Return the [x, y] coordinate for the center point of the cell that contains the specified text.  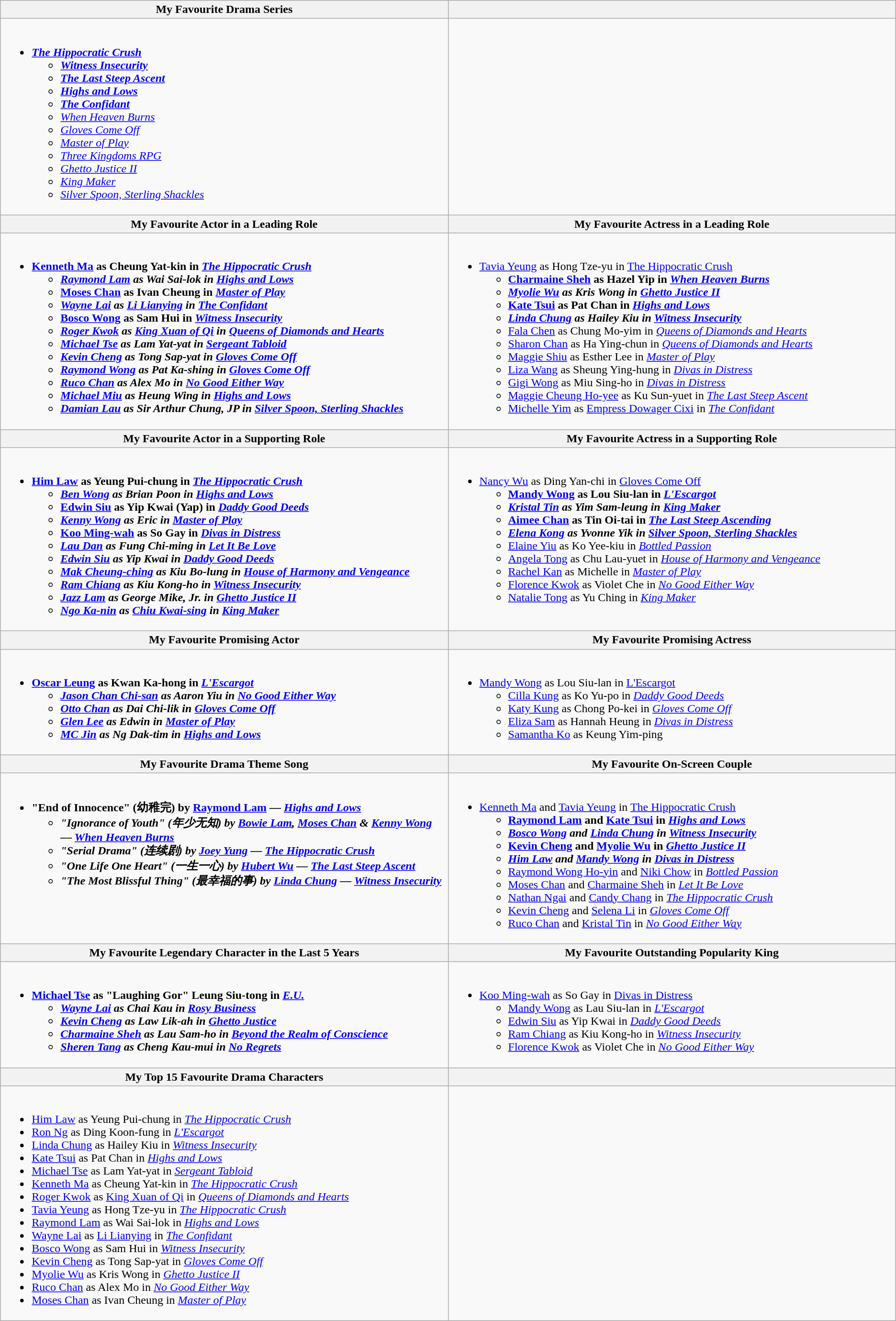
My Favourite Outstanding Popularity King [672, 952]
My Favourite Drama Theme Song [224, 764]
My Top 15 Favourite Drama Characters [224, 1076]
My Favourite Promising Actress [672, 640]
My Favourite Actor in a Leading Role [224, 224]
My Favourite Promising Actor [224, 640]
My Favourite Actress in a Supporting Role [672, 438]
My Favourite Actor in a Supporting Role [224, 438]
My Favourite Drama Series [224, 10]
My Favourite Actress in a Leading Role [672, 224]
My Favourite On-Screen Couple [672, 764]
My Favourite Legendary Character in the Last 5 Years [224, 952]
